Identify which cell holds the provided text, then report its [x, y] central coordinate. 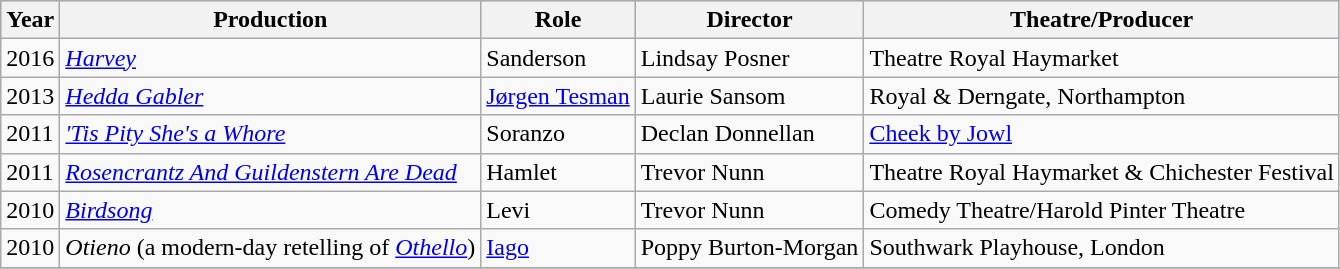
Jørgen Tesman [558, 96]
Harvey [270, 58]
Declan Donnellan [750, 134]
Lindsay Posner [750, 58]
2016 [30, 58]
Southwark Playhouse, London [1102, 248]
2013 [30, 96]
Soranzo [558, 134]
Birdsong [270, 210]
Iago [558, 248]
Poppy Burton-Morgan [750, 248]
Cheek by Jowl [1102, 134]
Production [270, 20]
Royal & Derngate, Northampton [1102, 96]
Theatre/Producer [1102, 20]
Hamlet [558, 172]
'Tis Pity She's a Whore [270, 134]
Year [30, 20]
Rosencrantz And Guildenstern Are Dead [270, 172]
Hedda Gabler [270, 96]
Theatre Royal Haymarket [1102, 58]
Laurie Sansom [750, 96]
Director [750, 20]
Sanderson [558, 58]
Levi [558, 210]
Comedy Theatre/Harold Pinter Theatre [1102, 210]
Theatre Royal Haymarket & Chichester Festival [1102, 172]
Role [558, 20]
Otieno (a modern-day retelling of Othello) [270, 248]
